From the cell containing the given text, extract its center point as (x, y) coordinate. 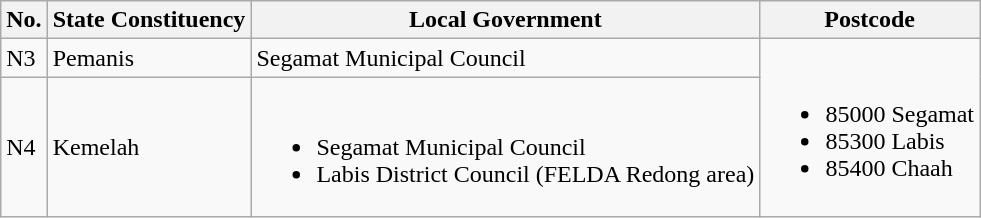
Segamat Municipal Council (506, 58)
State Constituency (149, 20)
Segamat Municipal CouncilLabis District Council (FELDA Redong area) (506, 147)
Postcode (870, 20)
N3 (24, 58)
Kemelah (149, 147)
Local Government (506, 20)
No. (24, 20)
N4 (24, 147)
85000 Segamat85300 Labis85400 Chaah (870, 128)
Pemanis (149, 58)
